For the text-containing cell, return its midpoint in [x, y] coordinate format. 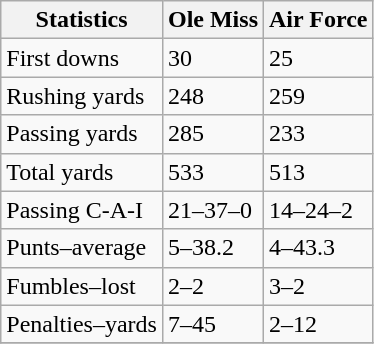
5–38.2 [212, 248]
259 [318, 96]
3–2 [318, 286]
Punts–average [82, 248]
248 [212, 96]
First downs [82, 58]
513 [318, 172]
Total yards [82, 172]
Passing C-A-I [82, 210]
Penalties–yards [82, 324]
Rushing yards [82, 96]
233 [318, 134]
Fumbles–lost [82, 286]
Passing yards [82, 134]
533 [212, 172]
14–24–2 [318, 210]
4–43.3 [318, 248]
Ole Miss [212, 20]
2–12 [318, 324]
30 [212, 58]
7–45 [212, 324]
21–37–0 [212, 210]
285 [212, 134]
Statistics [82, 20]
Air Force [318, 20]
25 [318, 58]
2–2 [212, 286]
